Capture the cell that displays the provided text and extract its [x, y] central coordinate. 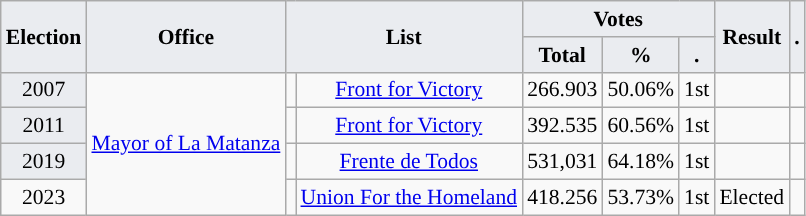
Election [44, 36]
60.56% [640, 126]
2019 [44, 162]
64.18% [640, 162]
2007 [44, 90]
Total [562, 55]
Votes [618, 19]
Mayor of La Matanza [186, 143]
Union For the Homeland [410, 197]
418.256 [562, 197]
392.535 [562, 126]
2023 [44, 197]
Office [186, 36]
% [640, 55]
266.903 [562, 90]
Elected [752, 197]
531,031 [562, 162]
Result [752, 36]
53.73% [640, 197]
2011 [44, 126]
List [404, 36]
50.06% [640, 90]
Frente de Todos [410, 162]
